Provide the [x, y] coordinate of the cell's center where the given text is located.  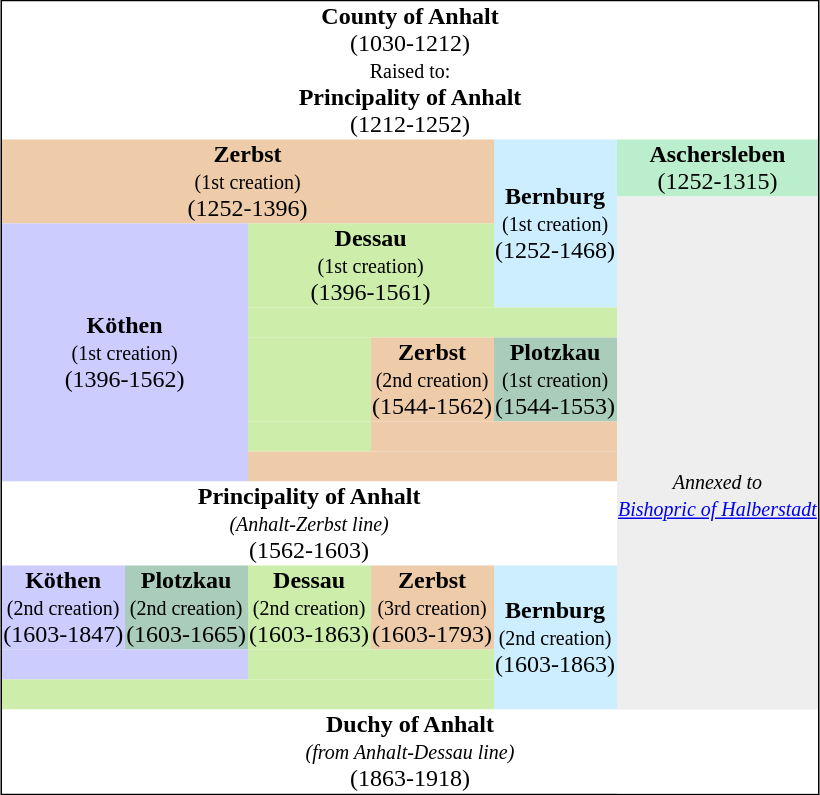
Bernburg(1st creation)(1252-1468) [556, 224]
Annexed to Bishopric of Halberstadt [718, 494]
Zerbst(1st creation)(1252-1396) [248, 182]
Köthen(2nd creation)(1603-1847) [64, 608]
Köthen(1st creation)(1396-1562) [125, 353]
Dessau(1st creation)(1396-1561) [371, 266]
Aschersleben(1252-1315) [718, 168]
Plotzkau(1st creation)(1544-1553) [556, 380]
Dessau(2nd creation)(1603-1863) [310, 608]
Duchy of Anhalt(from Anhalt-Dessau line)(1863-1918) [410, 752]
Zerbst(3rd creation)(1603-1793) [432, 608]
Bernburg(2nd creation)(1603-1863) [556, 638]
Zerbst(2nd creation)(1544-1562) [432, 380]
County of Anhalt(1030-1212)Raised to:Principality of Anhalt(1212-1252) [410, 71]
Plotzkau(2nd creation)(1603-1665) [186, 608]
Principality of Anhalt(Anhalt-Zerbst line)(1562-1603) [310, 524]
